Extract the [X, Y] coordinate from the center of the cell holding the provided text.  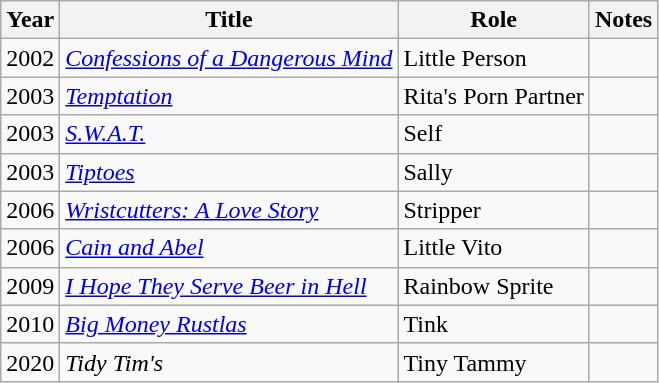
Temptation [229, 96]
Tiny Tammy [494, 362]
Big Money Rustlas [229, 324]
I Hope They Serve Beer in Hell [229, 286]
Sally [494, 172]
S.W.A.T. [229, 134]
Little Vito [494, 248]
Tiptoes [229, 172]
Title [229, 20]
2002 [30, 58]
Tidy Tim's [229, 362]
2009 [30, 286]
2010 [30, 324]
Tink [494, 324]
Role [494, 20]
Wristcutters: A Love Story [229, 210]
2020 [30, 362]
Cain and Abel [229, 248]
Year [30, 20]
Stripper [494, 210]
Rainbow Sprite [494, 286]
Rita's Porn Partner [494, 96]
Notes [623, 20]
Little Person [494, 58]
Self [494, 134]
Confessions of a Dangerous Mind [229, 58]
